From the cell containing the given text, extract its center point as [x, y] coordinate. 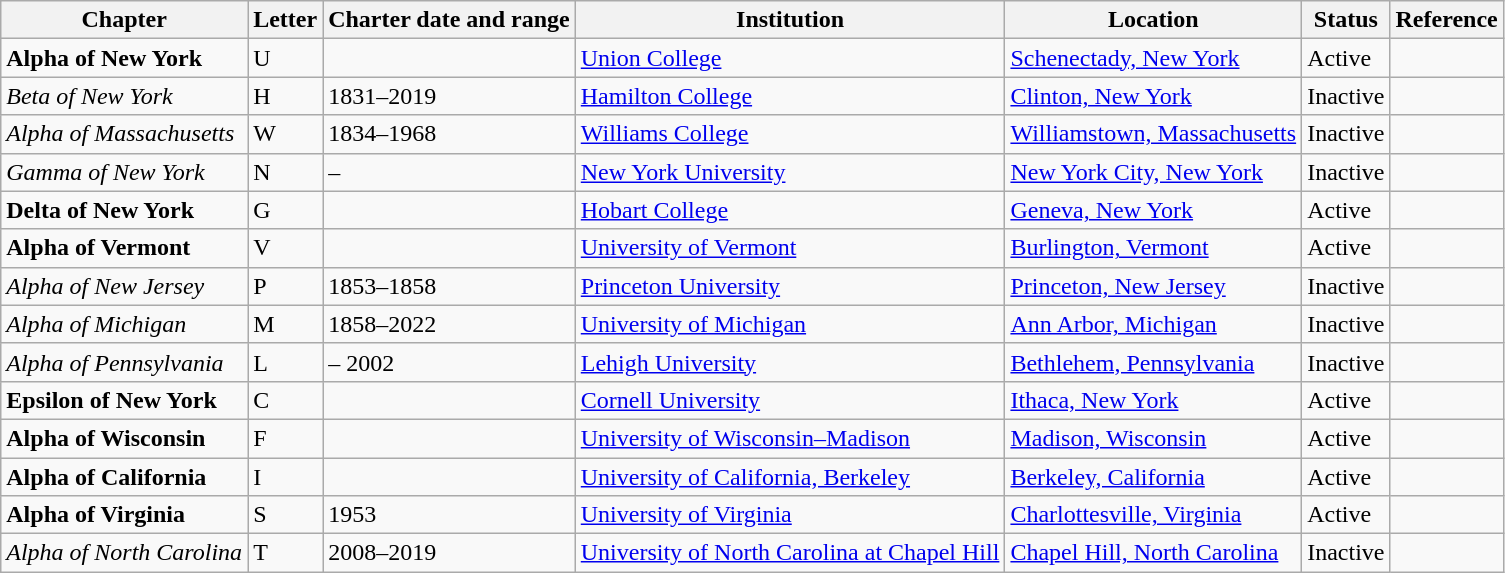
Hobart College [790, 210]
Epsilon of New York [124, 400]
V [286, 248]
Letter [286, 20]
Reference [1446, 20]
1853–1858 [450, 286]
W [286, 134]
New York City, New York [1154, 172]
Princeton University [790, 286]
2008–2019 [450, 553]
1834–1968 [450, 134]
University of Vermont [790, 248]
Chapter [124, 20]
Alpha of Massachusetts [124, 134]
I [286, 477]
U [286, 58]
N [286, 172]
Geneva, New York [1154, 210]
University of Virginia [790, 515]
F [286, 438]
University of Wisconsin–Madison [790, 438]
Bethlehem, Pennsylvania [1154, 362]
Berkeley, California [1154, 477]
Alpha of Pennsylvania [124, 362]
Alpha of North Carolina [124, 553]
Alpha of New Jersey [124, 286]
Delta of New York [124, 210]
C [286, 400]
Alpha of Michigan [124, 324]
H [286, 96]
Alpha of Wisconsin [124, 438]
Charlottesville, Virginia [1154, 515]
– 2002 [450, 362]
Alpha of Vermont [124, 248]
Hamilton College [790, 96]
Williams College [790, 134]
P [286, 286]
Burlington, Vermont [1154, 248]
T [286, 553]
Charter date and range [450, 20]
Alpha of New York [124, 58]
Alpha of Virginia [124, 515]
Schenectady, New York [1154, 58]
Alpha of California [124, 477]
M [286, 324]
Location [1154, 20]
Williamstown, Massachusetts [1154, 134]
Union College [790, 58]
1858–2022 [450, 324]
G [286, 210]
Clinton, New York [1154, 96]
Chapel Hill, North Carolina [1154, 553]
Lehigh University [790, 362]
University of California, Berkeley [790, 477]
1953 [450, 515]
Ann Arbor, Michigan [1154, 324]
L [286, 362]
1831–2019 [450, 96]
Madison, Wisconsin [1154, 438]
Status [1346, 20]
Cornell University [790, 400]
– [450, 172]
Beta of New York [124, 96]
University of North Carolina at Chapel Hill [790, 553]
S [286, 515]
Institution [790, 20]
New York University [790, 172]
Princeton, New Jersey [1154, 286]
University of Michigan [790, 324]
Ithaca, New York [1154, 400]
Gamma of New York [124, 172]
